Detect which cell encompasses the target text, then output its [X, Y] center coordinate. 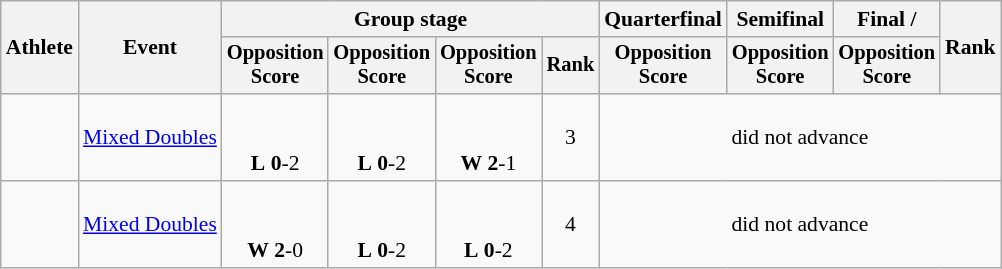
W 2-1 [488, 138]
Semifinal [780, 19]
W 2-0 [276, 224]
Quarterfinal [663, 19]
Final / [886, 19]
Event [150, 48]
Group stage [410, 19]
Athlete [40, 48]
4 [571, 224]
3 [571, 138]
